Detect which cell encompasses the target text, then output its [X, Y] center coordinate. 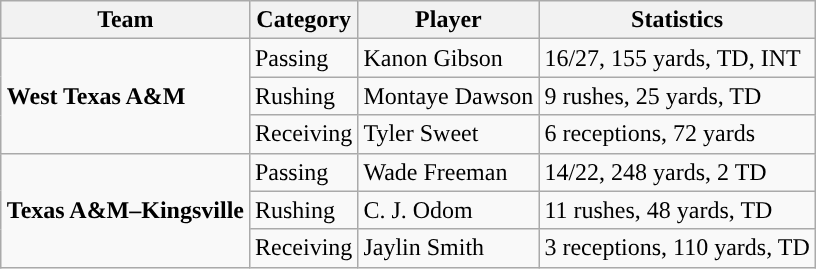
Texas A&M–Kingsville [125, 210]
14/22, 248 yards, 2 TD [677, 172]
11 rushes, 48 yards, TD [677, 210]
Player [448, 20]
Wade Freeman [448, 172]
C. J. Odom [448, 210]
16/27, 155 yards, TD, INT [677, 58]
Montaye Dawson [448, 96]
Kanon Gibson [448, 58]
Tyler Sweet [448, 134]
3 receptions, 110 yards, TD [677, 248]
Jaylin Smith [448, 248]
Category [303, 20]
6 receptions, 72 yards [677, 134]
West Texas A&M [125, 96]
Team [125, 20]
9 rushes, 25 yards, TD [677, 96]
Statistics [677, 20]
